Return the (X, Y) coordinate for the center point of the cell that contains the specified text.  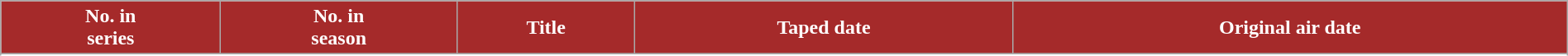
Original air date (1290, 28)
Title (546, 28)
No. inseason (339, 28)
No. inseries (111, 28)
Taped date (824, 28)
